Determine the (X, Y) coordinate at the center of the cell enclosing the given text.  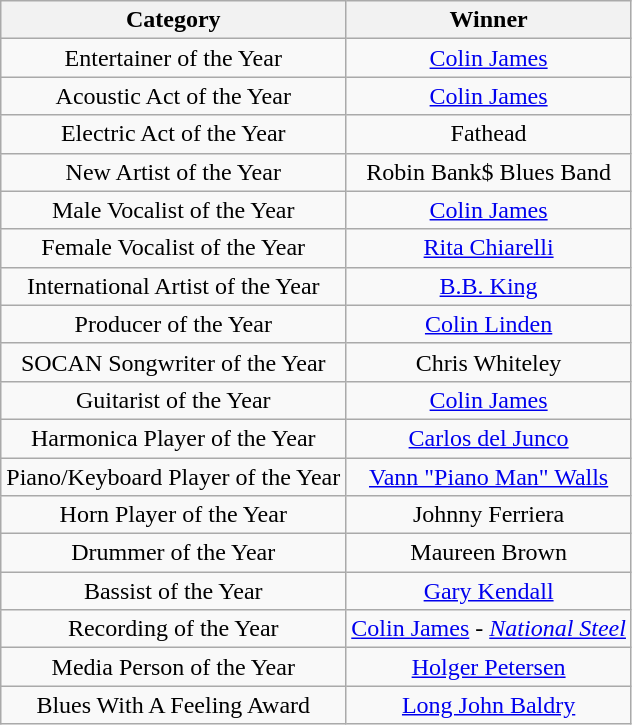
Carlos del Junco (489, 438)
Male Vocalist of the Year (174, 210)
New Artist of the Year (174, 172)
Colin Linden (489, 324)
Harmonica Player of the Year (174, 438)
Winner (489, 20)
Acoustic Act of the Year (174, 96)
Johnny Ferriera (489, 515)
Category (174, 20)
Recording of the Year (174, 629)
Entertainer of the Year (174, 58)
Electric Act of the Year (174, 134)
Piano/Keyboard Player of the Year (174, 477)
Fathead (489, 134)
International Artist of the Year (174, 286)
Maureen Brown (489, 553)
Blues With A Feeling Award (174, 705)
Vann "Piano Man" Walls (489, 477)
Media Person of the Year (174, 667)
Robin Bank$ Blues Band (489, 172)
SOCAN Songwriter of the Year (174, 362)
Gary Kendall (489, 591)
Female Vocalist of the Year (174, 248)
Holger Petersen (489, 667)
Guitarist of the Year (174, 400)
Producer of the Year (174, 324)
Chris Whiteley (489, 362)
Colin James - National Steel (489, 629)
Rita Chiarelli (489, 248)
Drummer of the Year (174, 553)
Long John Baldry (489, 705)
B.B. King (489, 286)
Bassist of the Year (174, 591)
Horn Player of the Year (174, 515)
